Search for the cell housing the specified text and yield its [x, y] center coordinate. 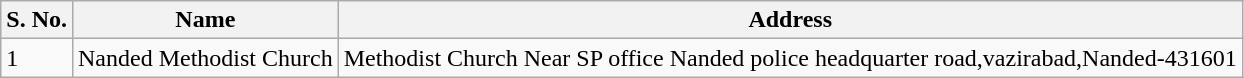
Methodist Church Near SP office Nanded police headquarter road,vazirabad,Nanded-431601 [790, 58]
S. No. [37, 20]
Nanded Methodist Church [205, 58]
Name [205, 20]
Address [790, 20]
1 [37, 58]
